Search for the cell housing the specified text and yield its [x, y] center coordinate. 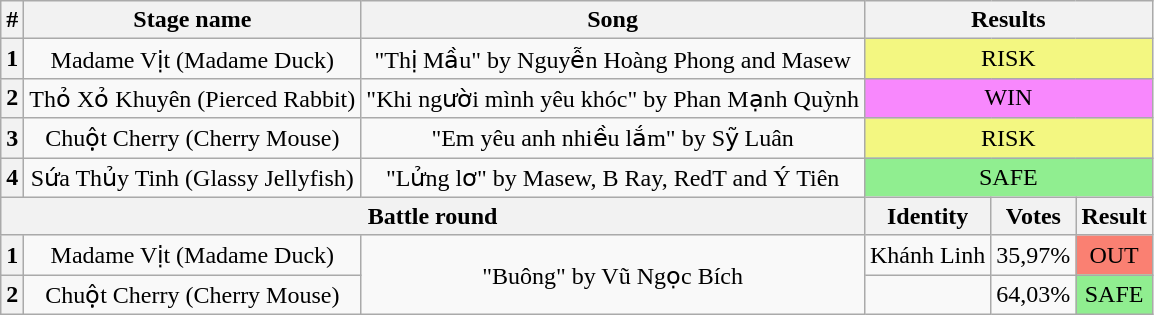
Khánh Linh [927, 255]
35,97% [1034, 255]
"Buông" by Vũ Ngọc Bích [613, 274]
"Em yêu anh nhiều lắm" by Sỹ Luân [613, 138]
# [12, 20]
WIN [1008, 98]
4 [12, 178]
Votes [1034, 216]
"Thị Mầu" by Nguyễn Hoàng Phong and Masew [613, 59]
OUT [1114, 255]
"Khi người mình yêu khóc" by Phan Mạnh Quỳnh [613, 98]
Results [1008, 20]
Identity [927, 216]
Thỏ Xỏ Khuyên (Pierced Rabbit) [192, 98]
Result [1114, 216]
3 [12, 138]
"Lửng lơ" by Masew, B Ray, RedT and Ý Tiên [613, 178]
Song [613, 20]
Sứa Thủy Tinh (Glassy Jellyfish) [192, 178]
Stage name [192, 20]
64,03% [1034, 295]
Battle round [433, 216]
